Determine the [X, Y] coordinate at the center of the cell enclosing the given text.  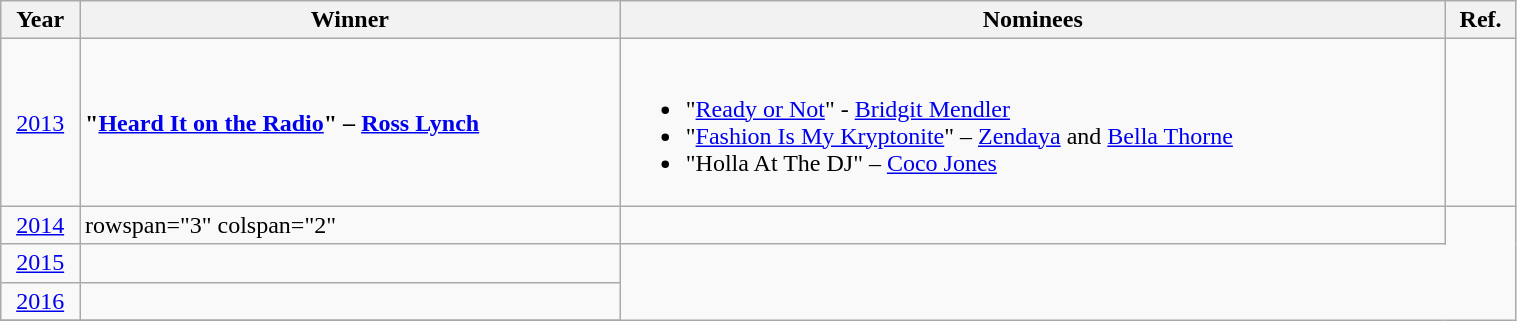
Nominees [1032, 20]
Winner [350, 20]
"Ready or Not" - Bridgit Mendler"Fashion Is My Kryptonite" – Zendaya and Bella Thorne"Holla At The DJ" – Coco Jones [1032, 122]
2013 [40, 122]
2016 [40, 301]
2015 [40, 263]
Ref. [1480, 20]
rowspan="3" colspan="2" [350, 225]
2014 [40, 225]
"Heard It on the Radio" – Ross Lynch [350, 122]
Year [40, 20]
